Output the (X, Y) coordinate of the center of the cell containing the given text.  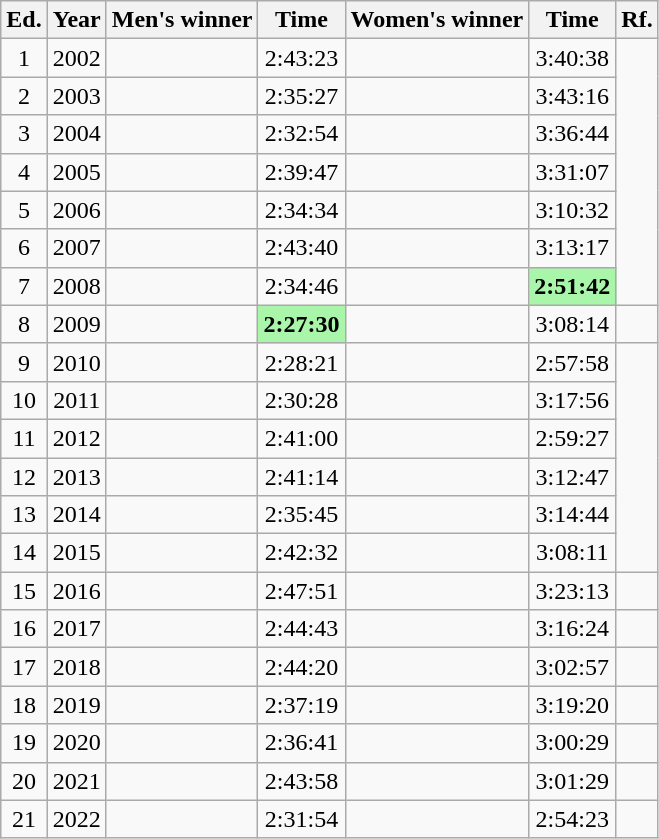
3:10:32 (572, 210)
14 (24, 553)
2:51:42 (572, 286)
2019 (76, 705)
3:08:14 (572, 324)
2:44:20 (302, 667)
2003 (76, 96)
12 (24, 477)
2010 (76, 362)
2:42:32 (302, 553)
Men's winner (182, 20)
3:12:47 (572, 477)
2011 (76, 400)
8 (24, 324)
Ed. (24, 20)
3:36:44 (572, 134)
3:43:16 (572, 96)
3:19:20 (572, 705)
2:43:40 (302, 248)
2013 (76, 477)
2012 (76, 438)
2:41:00 (302, 438)
15 (24, 591)
2:35:45 (302, 515)
16 (24, 629)
2:32:54 (302, 134)
2021 (76, 781)
2004 (76, 134)
2018 (76, 667)
2:39:47 (302, 172)
3:23:13 (572, 591)
2:47:51 (302, 591)
3:00:29 (572, 743)
17 (24, 667)
Rf. (637, 20)
2017 (76, 629)
9 (24, 362)
3:13:17 (572, 248)
2008 (76, 286)
2:31:54 (302, 819)
2:43:23 (302, 58)
2:44:43 (302, 629)
3:02:57 (572, 667)
2 (24, 96)
3:31:07 (572, 172)
2006 (76, 210)
10 (24, 400)
2:43:58 (302, 781)
3:16:24 (572, 629)
7 (24, 286)
3:17:56 (572, 400)
2002 (76, 58)
2015 (76, 553)
21 (24, 819)
4 (24, 172)
2:37:19 (302, 705)
2022 (76, 819)
3:40:38 (572, 58)
2:35:27 (302, 96)
2005 (76, 172)
Year (76, 20)
5 (24, 210)
2016 (76, 591)
2:57:58 (572, 362)
1 (24, 58)
3 (24, 134)
2:28:21 (302, 362)
2:30:28 (302, 400)
20 (24, 781)
2:41:14 (302, 477)
11 (24, 438)
3:01:29 (572, 781)
2014 (76, 515)
3:08:11 (572, 553)
6 (24, 248)
19 (24, 743)
2:59:27 (572, 438)
2:27:30 (302, 324)
2020 (76, 743)
2:36:41 (302, 743)
13 (24, 515)
2:34:34 (302, 210)
2007 (76, 248)
3:14:44 (572, 515)
Women's winner (437, 20)
2009 (76, 324)
18 (24, 705)
2:54:23 (572, 819)
2:34:46 (302, 286)
